Output the [X, Y] coordinate of the center of the cell containing the given text.  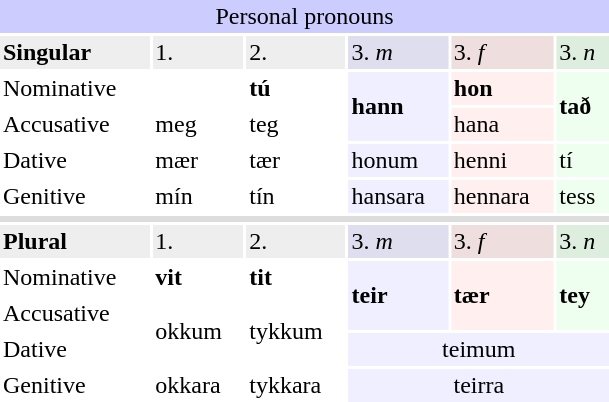
hennara [502, 196]
tú [296, 88]
henni [502, 160]
hann [398, 106]
hana [502, 124]
tit [296, 278]
mín [198, 196]
okkara [198, 386]
tey [582, 296]
honum [398, 160]
tykkara [296, 386]
tað [582, 106]
tí [582, 160]
meg [198, 124]
Singular [74, 52]
vit [198, 278]
teimum [479, 350]
teirra [479, 386]
Personal pronouns [304, 16]
tykkum [296, 332]
tín [296, 196]
tess [582, 196]
teg [296, 124]
hon [502, 88]
okkum [198, 332]
Plural [74, 242]
teir [398, 296]
mær [198, 160]
hansara [398, 196]
